Extract the (x, y) coordinate from the center of the cell holding the provided text.  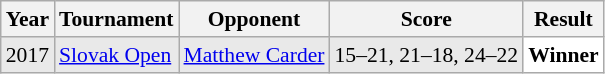
Opponent (254, 19)
Year (28, 19)
15–21, 21–18, 24–22 (427, 55)
2017 (28, 55)
Score (427, 19)
Matthew Carder (254, 55)
Winner (564, 55)
Slovak Open (116, 55)
Result (564, 19)
Tournament (116, 19)
